Locate the cell with the specified text and output its (x, y) center coordinate. 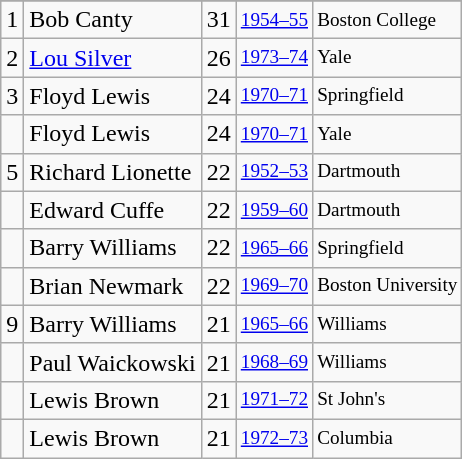
1 (12, 20)
2 (12, 58)
Boston College (388, 20)
1971–72 (274, 400)
Boston University (388, 286)
St John's (388, 400)
Brian Newmark (112, 286)
1972–73 (274, 438)
Richard Lionette (112, 172)
Paul Waickowski (112, 362)
26 (218, 58)
Columbia (388, 438)
1952–53 (274, 172)
1959–60 (274, 210)
Bob Canty (112, 20)
1973–74 (274, 58)
1954–55 (274, 20)
3 (12, 96)
1969–70 (274, 286)
9 (12, 324)
31 (218, 20)
Edward Cuffe (112, 210)
1968–69 (274, 362)
Lou Silver (112, 58)
5 (12, 172)
